Determine the (X, Y) coordinate at the center of the cell enclosing the given text.  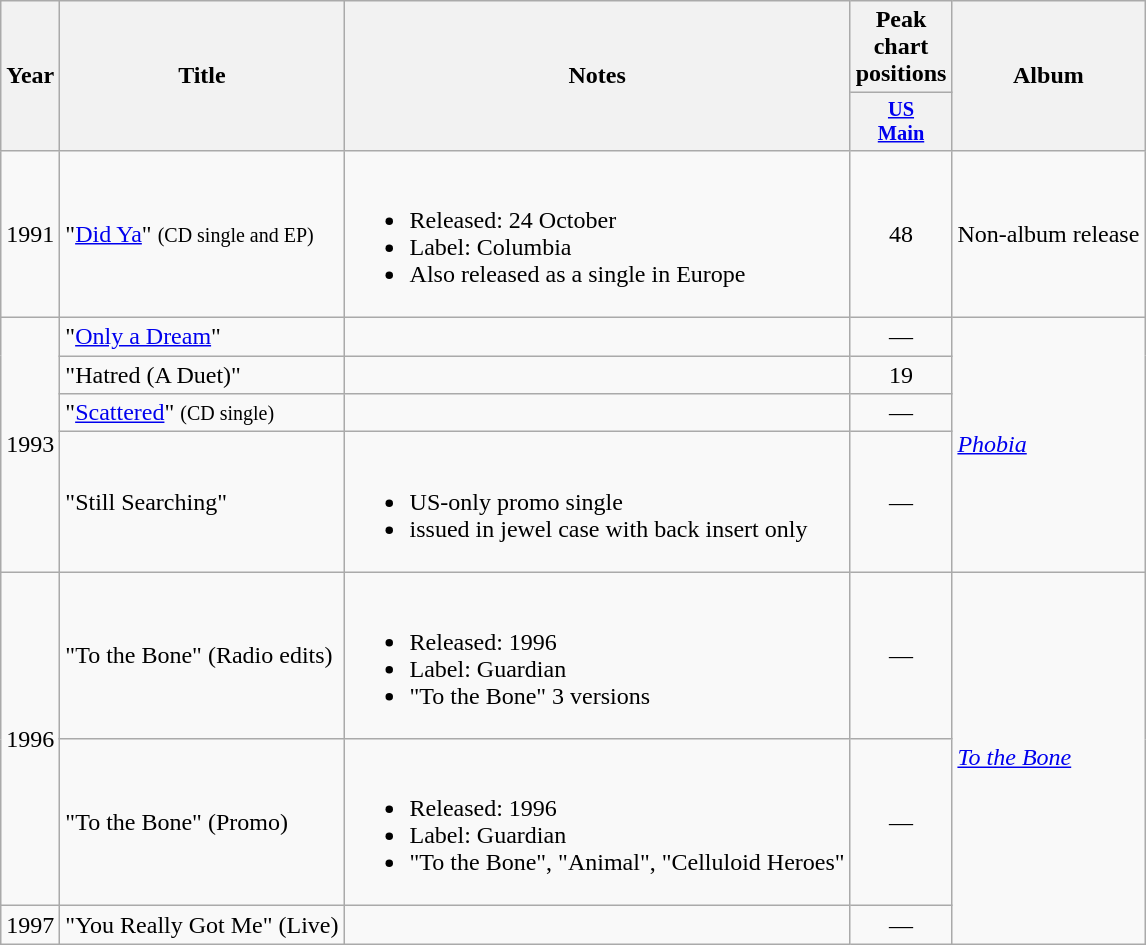
US-only promo singleissued in jewel case with back insert only (597, 502)
"Hatred (A Duet)" (202, 375)
Phobia (1048, 445)
19 (901, 375)
"Only a Dream" (202, 337)
1997 (30, 925)
48 (901, 234)
1996 (30, 739)
Album (1048, 76)
"Did Ya" (CD single and EP) (202, 234)
"To the Bone" (Radio edits) (202, 656)
To the Bone (1048, 758)
Released: 1996Label: Guardian"To the Bone" 3 versions (597, 656)
Released: 24 OctoberLabel: ColumbiaAlso released as a single in Europe (597, 234)
Year (30, 76)
Title (202, 76)
Notes (597, 76)
USMain (901, 122)
Non-album release (1048, 234)
"To the Bone" (Promo) (202, 822)
1993 (30, 445)
"Still Searching" (202, 502)
"Scattered" (CD single) (202, 413)
"You Really Got Me" (Live) (202, 925)
Peak chart positions (901, 47)
Released: 1996Label: Guardian"To the Bone", "Animal", "Celluloid Heroes" (597, 822)
1991 (30, 234)
